Find where the given text appears and provide that cell's center as (x, y) coordinate. 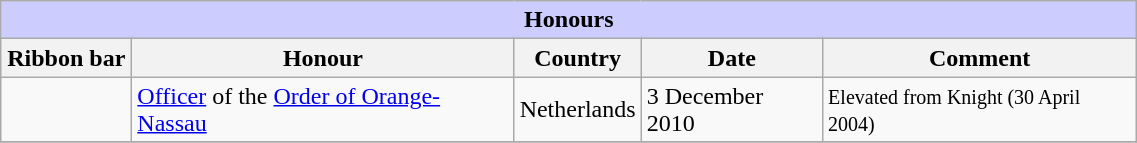
Elevated from Knight (30 April 2004) (980, 110)
Netherlands (578, 110)
Officer of the Order of Orange-Nassau (323, 110)
Honours (569, 20)
Ribbon bar (66, 58)
Honour (323, 58)
Country (578, 58)
Comment (980, 58)
Date (732, 58)
3 December 2010 (732, 110)
